For the text-containing cell, return its midpoint in (X, Y) coordinate format. 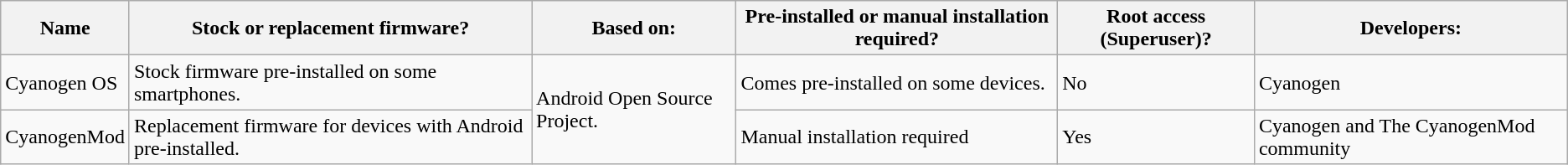
Android Open Source Project. (634, 110)
Name (65, 28)
Cyanogen OS (65, 82)
Pre-installed or manual installation required? (897, 28)
Stock or replacement firmware? (330, 28)
Based on: (634, 28)
Cyanogen (1411, 82)
Cyanogen and The CyanogenMod community (1411, 137)
Manual installation required (897, 137)
Root access (Superuser)? (1156, 28)
Developers: (1411, 28)
No (1156, 82)
Comes pre-installed on some devices. (897, 82)
Replacement firmware for devices with Android pre-installed. (330, 137)
Yes (1156, 137)
Stock firmware pre-installed on some smartphones. (330, 82)
CyanogenMod (65, 137)
